Find where the given text appears and provide that cell's center as [x, y] coordinate. 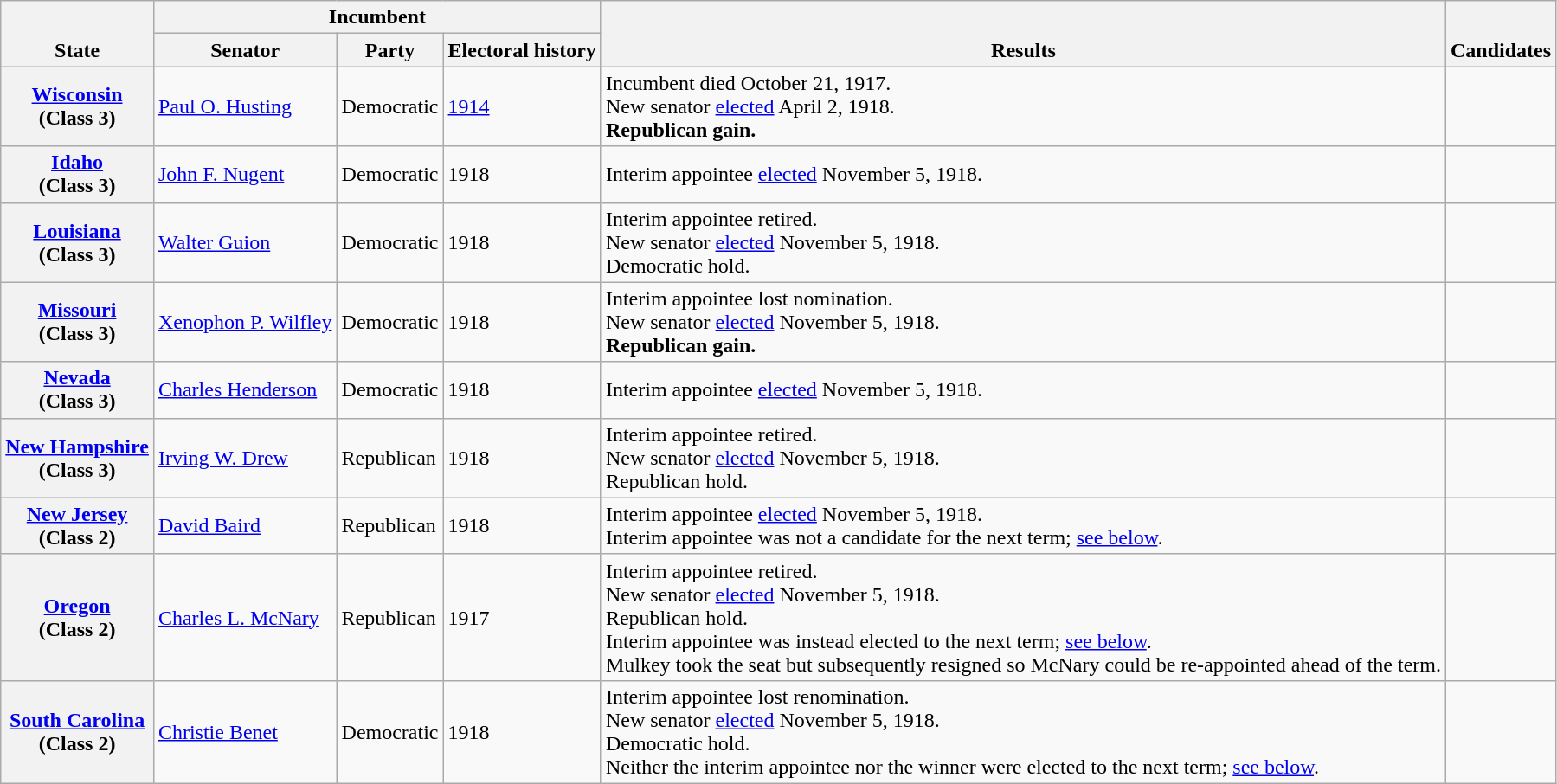
South Carolina(Class 2) [78, 732]
Incumbent [377, 17]
Party [389, 50]
Louisiana(Class 3) [78, 242]
Paul O. Husting [245, 106]
Interim appointee elected November 5, 1918.Interim appointee was not a candidate for the next term; see below. [1023, 526]
Wisconsin(Class 3) [78, 106]
Walter Guion [245, 242]
Results [1023, 34]
Nevada(Class 3) [78, 389]
Missouri(Class 3) [78, 322]
Charles L. McNary [245, 617]
New Jersey(Class 2) [78, 526]
Candidates [1501, 34]
Incumbent died October 21, 1917.New senator elected April 2, 1918.Republican gain. [1023, 106]
Interim appointee retired.New senator elected November 5, 1918.Republican hold. [1023, 458]
Interim appointee lost nomination.New senator elected November 5, 1918.Republican gain. [1023, 322]
John F. Nugent [245, 175]
Charles Henderson [245, 389]
Electoral history [522, 50]
Oregon(Class 2) [78, 617]
State [78, 34]
Christie Benet [245, 732]
Senator [245, 50]
New Hampshire(Class 3) [78, 458]
Irving W. Drew [245, 458]
1917 [522, 617]
David Baird [245, 526]
Xenophon P. Wilfley [245, 322]
1914 [522, 106]
Interim appointee retired.New senator elected November 5, 1918.Democratic hold. [1023, 242]
Idaho(Class 3) [78, 175]
